For the text-containing cell, return its midpoint in [x, y] coordinate format. 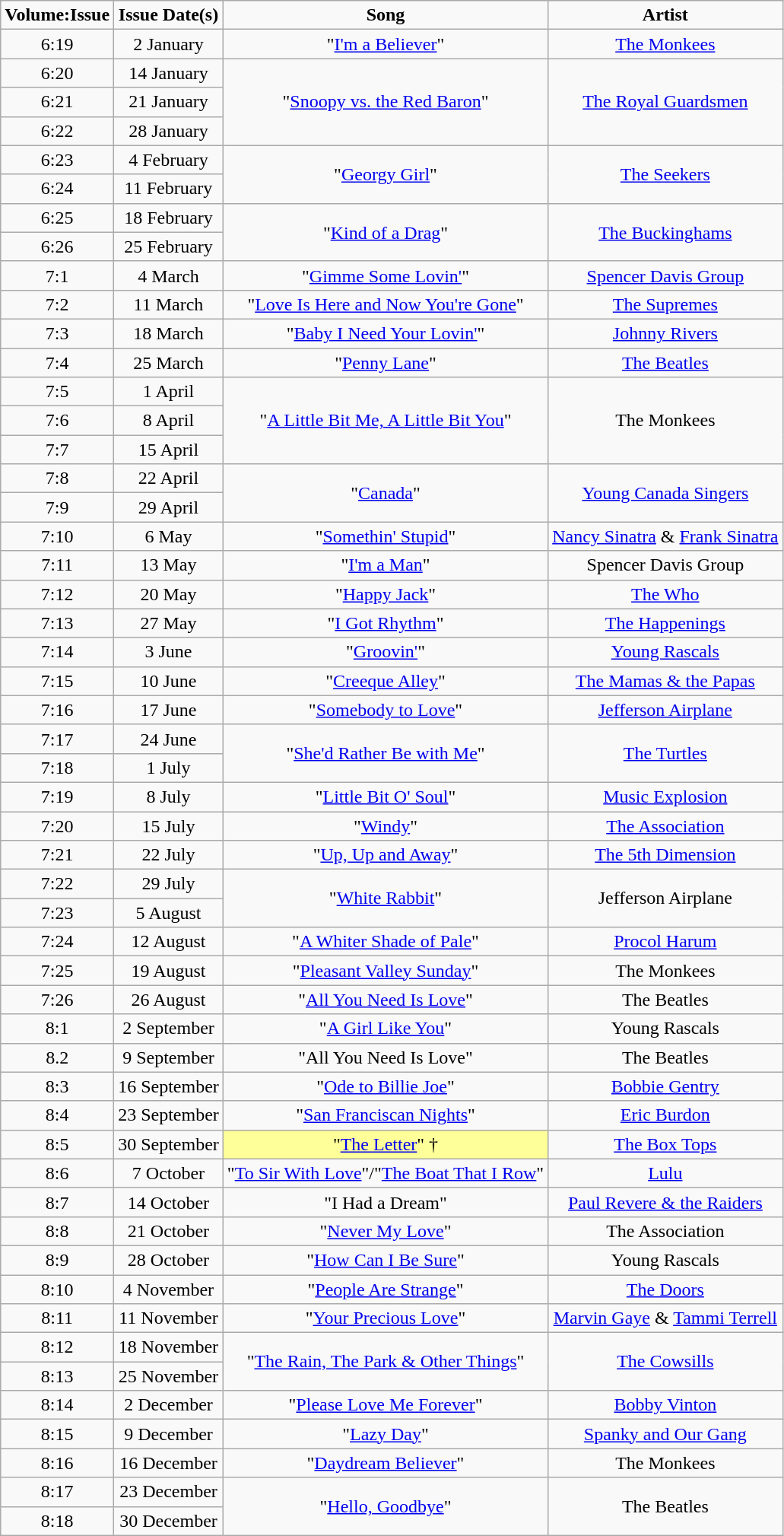
7:11 [58, 565]
The Doors [665, 1290]
9 September [169, 1057]
"Somethin' Stupid" [385, 536]
7:10 [58, 536]
2 December [169, 1405]
21 January [169, 102]
2 September [169, 1029]
8:11 [58, 1318]
"Pleasant Valley Sunday" [385, 971]
7:7 [58, 450]
"Love Is Here and Now You're Gone" [385, 304]
8:15 [58, 1434]
7:6 [58, 421]
4 March [169, 275]
"San Franciscan Nights" [385, 1115]
"Happy Jack" [385, 594]
Bobby Vinton [665, 1405]
7:13 [58, 623]
8:6 [58, 1173]
"Please Love Me Forever" [385, 1405]
7:18 [58, 768]
"How Can I Be Sure" [385, 1260]
6:22 [58, 131]
11 March [169, 304]
8:3 [58, 1086]
Paul Revere & the Raiders [665, 1202]
"I'm a Man" [385, 565]
Young Canada Singers [665, 493]
18 November [169, 1347]
The Box Tops [665, 1144]
"Windy" [385, 825]
The Turtles [665, 753]
13 May [169, 565]
18 February [169, 218]
8:18 [58, 1521]
15 April [169, 450]
"Up, Up and Away" [385, 855]
12 August [169, 942]
"The Letter" † [385, 1144]
Artist [665, 15]
Johnny Rivers [665, 333]
7:4 [58, 363]
7:2 [58, 304]
27 May [169, 623]
8:13 [58, 1376]
"Canada" [385, 493]
The Seekers [665, 174]
3 June [169, 652]
8:7 [58, 1202]
28 January [169, 131]
7:22 [58, 884]
Bobbie Gentry [665, 1086]
"She'd Rather Be with Me" [385, 753]
7 October [169, 1173]
7:21 [58, 855]
9 December [169, 1434]
The Mamas & the Papas [665, 681]
Marvin Gaye & Tammi Terrell [665, 1318]
7:23 [58, 913]
8:12 [58, 1347]
17 June [169, 710]
Volume:Issue [58, 15]
8:8 [58, 1231]
8:9 [58, 1260]
4 November [169, 1290]
8:1 [58, 1029]
7:12 [58, 594]
The Buckinghams [665, 232]
7:1 [58, 275]
"I Got Rhythm" [385, 623]
The Happenings [665, 623]
18 March [169, 333]
The 5th Dimension [665, 855]
"Lazy Day" [385, 1434]
The Royal Guardsmen [665, 102]
The Supremes [665, 304]
8:10 [58, 1290]
8 April [169, 421]
4 February [169, 160]
6:26 [58, 246]
11 November [169, 1318]
"Snoopy vs. the Red Baron" [385, 102]
"Baby I Need Your Lovin'" [385, 333]
7:3 [58, 333]
28 October [169, 1260]
"People Are Strange" [385, 1290]
23 December [169, 1492]
25 February [169, 246]
"White Rabbit" [385, 898]
Eric Burdon [665, 1115]
5 August [169, 913]
"Georgy Girl" [385, 174]
"Kind of a Drag" [385, 232]
25 March [169, 363]
8:5 [58, 1144]
Issue Date(s) [169, 15]
8:17 [58, 1492]
"Penny Lane" [385, 363]
8 July [169, 797]
6:25 [58, 218]
Lulu [665, 1173]
23 September [169, 1115]
7:20 [58, 825]
1 April [169, 392]
26 August [169, 1000]
7:8 [58, 479]
6:21 [58, 102]
7:26 [58, 1000]
"Ode to Billie Joe" [385, 1086]
"Little Bit O' Soul" [385, 797]
29 April [169, 507]
16 September [169, 1086]
"A Whiter Shade of Pale" [385, 942]
"I Had a Dream" [385, 1202]
6 May [169, 536]
22 July [169, 855]
Spanky and Our Gang [665, 1434]
14 October [169, 1202]
"A Girl Like You" [385, 1029]
7:25 [58, 971]
24 June [169, 739]
7:14 [58, 652]
"Hello, Goodbye" [385, 1506]
"The Rain, The Park & Other Things" [385, 1362]
8:4 [58, 1115]
"Daydream Believer" [385, 1463]
6:19 [58, 44]
7:17 [58, 739]
19 August [169, 971]
8:14 [58, 1405]
20 May [169, 594]
"Somebody to Love" [385, 710]
"To Sir With Love"/"The Boat That I Row" [385, 1173]
6:20 [58, 73]
6:24 [58, 189]
7:16 [58, 710]
The Who [665, 594]
6:23 [58, 160]
Nancy Sinatra & Frank Sinatra [665, 536]
"A Little Bit Me, A Little Bit You" [385, 421]
8:16 [58, 1463]
"Groovin'" [385, 652]
"Gimme Some Lovin'" [385, 275]
Music Explosion [665, 797]
10 June [169, 681]
1 July [169, 768]
25 November [169, 1376]
29 July [169, 884]
7:24 [58, 942]
30 December [169, 1521]
30 September [169, 1144]
"Never My Love" [385, 1231]
7:15 [58, 681]
7:19 [58, 797]
Procol Harum [665, 942]
"I'm a Believer" [385, 44]
8.2 [58, 1057]
22 April [169, 479]
11 February [169, 189]
7:9 [58, 507]
14 January [169, 73]
16 December [169, 1463]
15 July [169, 825]
2 January [169, 44]
"Your Precious Love" [385, 1318]
"Creeque Alley" [385, 681]
Song [385, 15]
21 October [169, 1231]
7:5 [58, 392]
The Cowsills [665, 1362]
